Detect which cell encompasses the target text, then output its [X, Y] center coordinate. 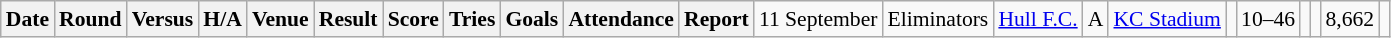
Hull F.C. [1038, 19]
A [1096, 19]
Tries [472, 19]
10–46 [1268, 19]
H/A [222, 19]
Versus [163, 19]
Eliminators [938, 19]
8,662 [1350, 19]
KC Stadium [1166, 19]
Report [716, 19]
Result [348, 19]
Date [28, 19]
Venue [280, 19]
Attendance [621, 19]
11 September [818, 19]
Goals [532, 19]
Score [414, 19]
Round [90, 19]
